From the cell containing the given text, extract its center point as [X, Y] coordinate. 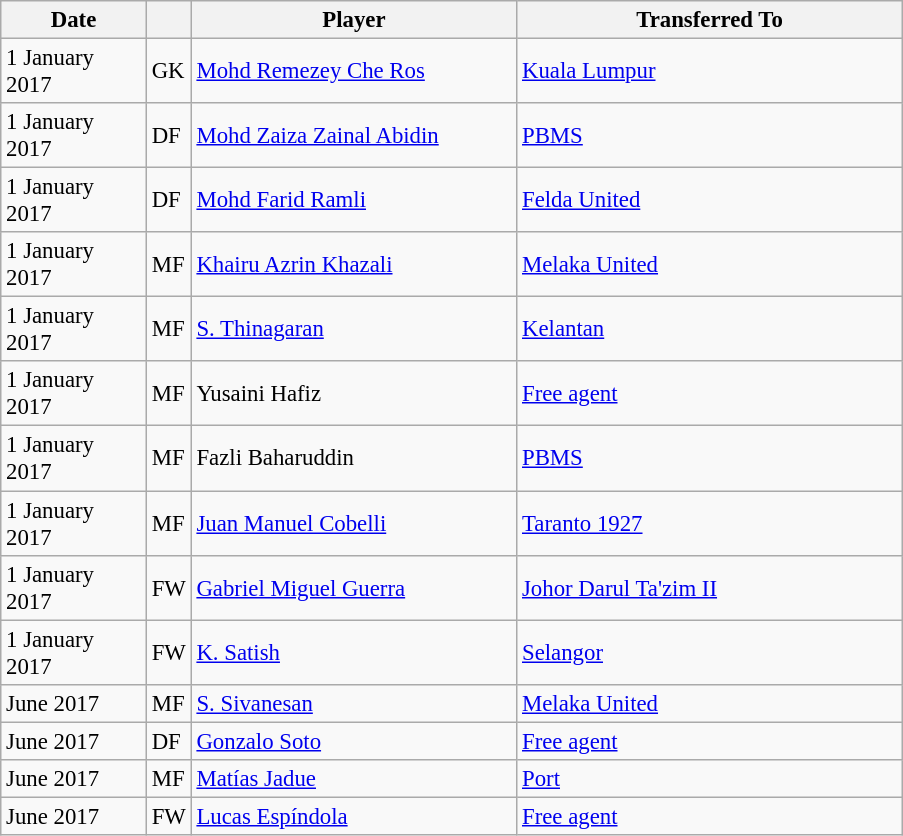
Port [710, 779]
Gabriel Miguel Guerra [354, 588]
GK [168, 72]
Johor Darul Ta'zim II [710, 588]
Gonzalo Soto [354, 741]
Mohd Farid Ramli [354, 200]
Date [74, 20]
Yusaini Hafiz [354, 394]
Felda United [710, 200]
Mohd Zaiza Zainal Abidin [354, 136]
K. Satish [354, 652]
Kuala Lumpur [710, 72]
Khairu Azrin Khazali [354, 264]
S. Sivanesan [354, 703]
Matías Jadue [354, 779]
Transferred To [710, 20]
S. Thinagaran [354, 330]
Player [354, 20]
Kelantan [710, 330]
Fazli Baharuddin [354, 458]
Lucas Espíndola [354, 816]
Selangor [710, 652]
Mohd Remezey Che Ros [354, 72]
Taranto 1927 [710, 524]
Juan Manuel Cobelli [354, 524]
